Scan for the cell matching the given text and deliver its [x, y] coordinate at center. 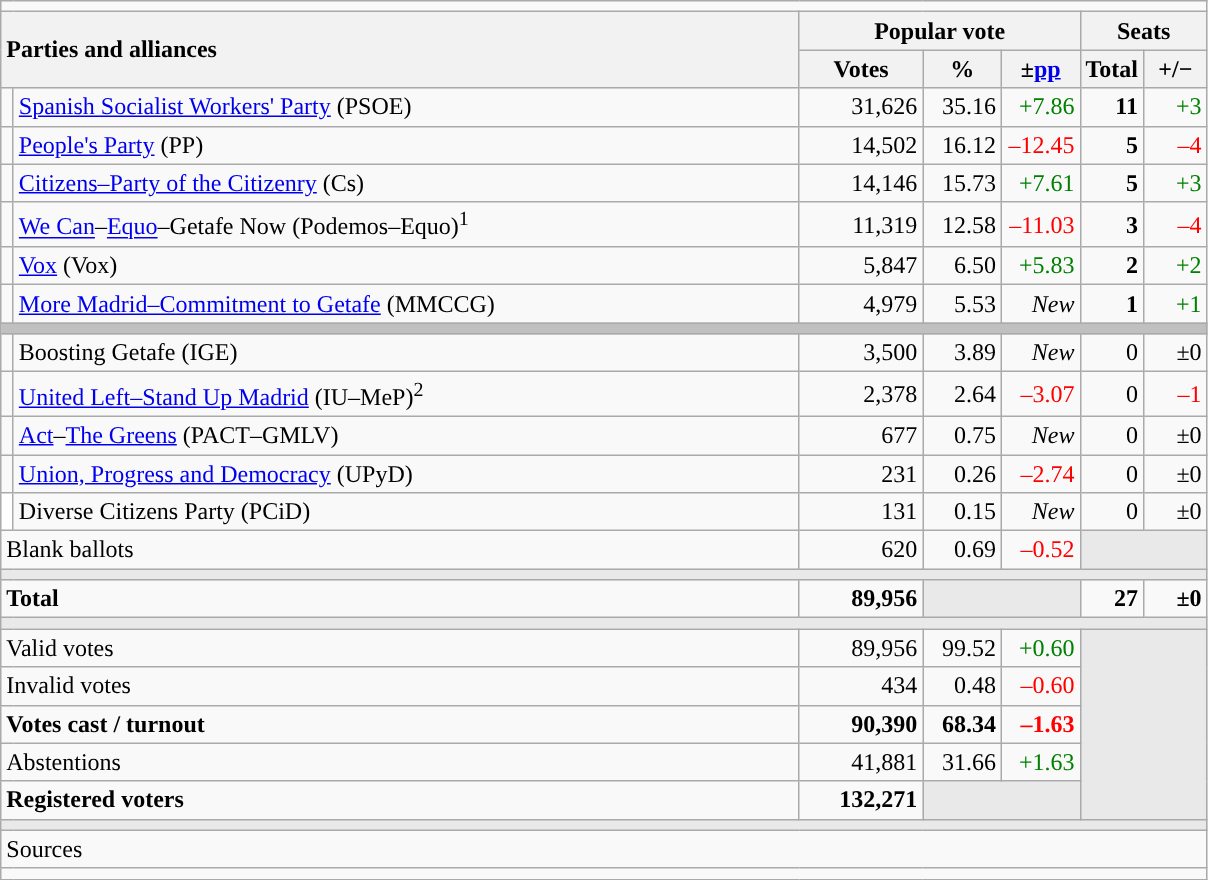
4,979 [861, 304]
–2.74 [1040, 474]
Vox (Vox) [406, 266]
Popular vote [940, 31]
12.58 [962, 224]
16.12 [962, 145]
+0.60 [1040, 648]
15.73 [962, 183]
0.48 [962, 686]
3.89 [962, 353]
–1 [1176, 394]
+1.63 [1040, 762]
27 [1112, 599]
Blank ballots [400, 550]
+1 [1176, 304]
–12.45 [1040, 145]
More Madrid–Commitment to Getafe (MMCCG) [406, 304]
Spanish Socialist Workers' Party (PSOE) [406, 107]
+7.86 [1040, 107]
41,881 [861, 762]
+5.83 [1040, 266]
31,626 [861, 107]
Boosting Getafe (IGE) [406, 353]
+2 [1176, 266]
231 [861, 474]
3 [1112, 224]
11,319 [861, 224]
31.66 [962, 762]
6.50 [962, 266]
5,847 [861, 266]
90,390 [861, 724]
3,500 [861, 353]
11 [1112, 107]
United Left–Stand Up Madrid (IU–MeP)2 [406, 394]
Citizens–Party of the Citizenry (Cs) [406, 183]
0.15 [962, 512]
Votes [861, 69]
Diverse Citizens Party (PCiD) [406, 512]
5.53 [962, 304]
Valid votes [400, 648]
99.52 [962, 648]
0.75 [962, 435]
35.16 [962, 107]
Seats [1144, 31]
+/− [1176, 69]
–0.52 [1040, 550]
2 [1112, 266]
2.64 [962, 394]
0.26 [962, 474]
Registered voters [400, 800]
14,146 [861, 183]
132,271 [861, 800]
–1.63 [1040, 724]
Votes cast / turnout [400, 724]
Union, Progress and Democracy (UPyD) [406, 474]
% [962, 69]
2,378 [861, 394]
People's Party (PP) [406, 145]
68.34 [962, 724]
620 [861, 550]
131 [861, 512]
–0.60 [1040, 686]
Act–The Greens (PACT–GMLV) [406, 435]
1 [1112, 304]
Invalid votes [400, 686]
Abstentions [400, 762]
677 [861, 435]
+7.61 [1040, 183]
–3.07 [1040, 394]
434 [861, 686]
0.69 [962, 550]
Sources [604, 849]
Parties and alliances [400, 50]
±pp [1040, 69]
–11.03 [1040, 224]
14,502 [861, 145]
We Can–Equo–Getafe Now (Podemos–Equo)1 [406, 224]
